Identify which cell holds the provided text, then report its (X, Y) central coordinate. 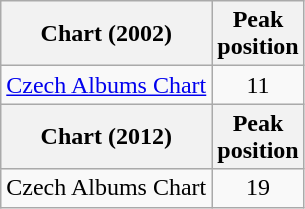
Chart (2012) (106, 136)
Chart (2002) (106, 34)
11 (258, 85)
19 (258, 188)
